Determine the [X, Y] coordinate at the center of the cell enclosing the given text.  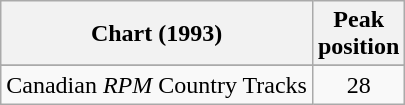
28 [358, 85]
Peakposition [358, 34]
Canadian RPM Country Tracks [157, 85]
Chart (1993) [157, 34]
